For the text-containing cell, return its midpoint in [x, y] coordinate format. 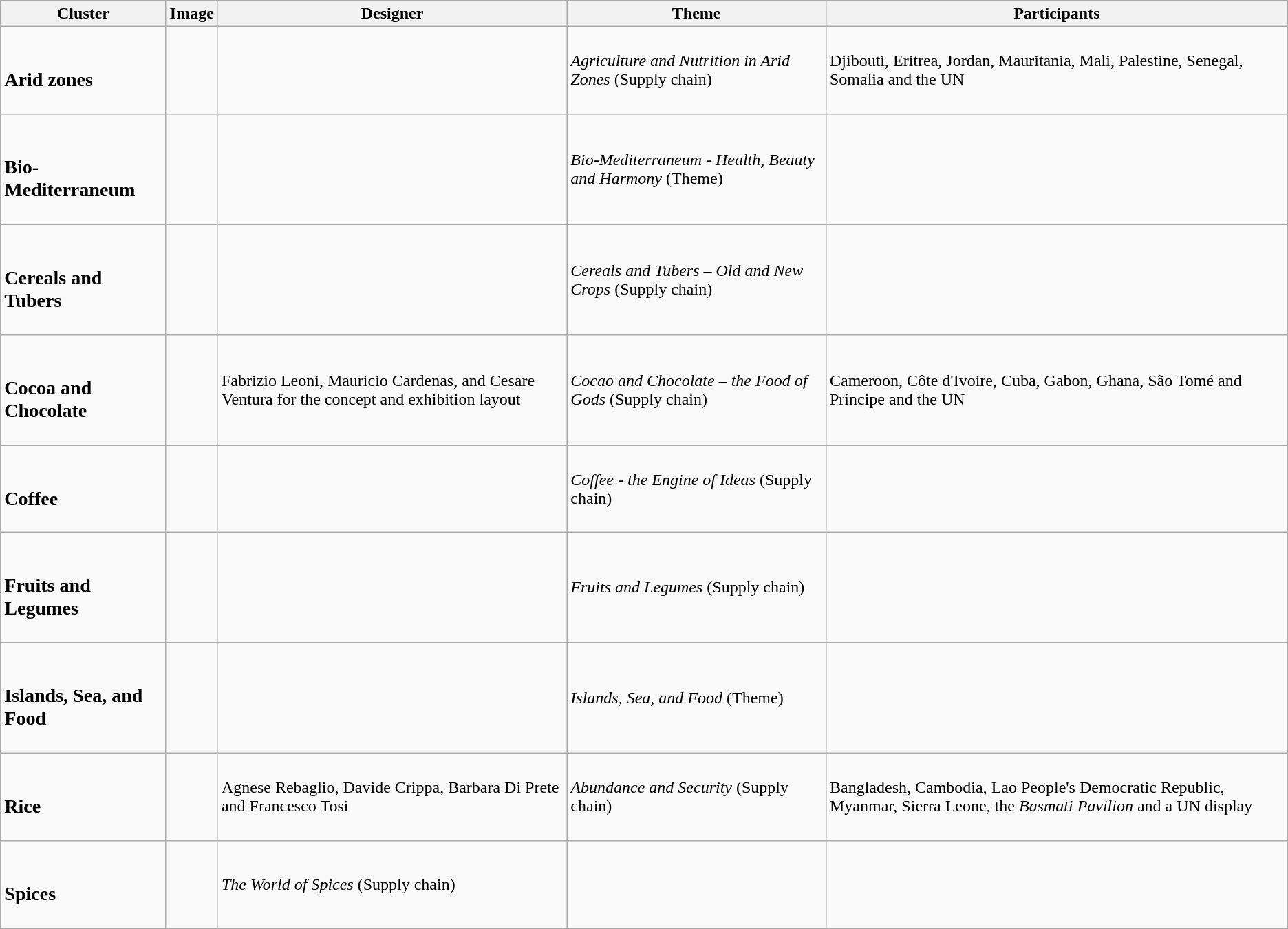
Agnese Rebaglio, Davide Crippa, Barbara Di Prete and Francesco Tosi [392, 797]
Bio-Mediterraneum [84, 169]
Abundance and Security (Supply chain) [696, 797]
Designer [392, 14]
Islands, Sea, and Food (Theme) [696, 698]
Image [191, 14]
Cocao and Chocolate – the Food of Gods (Supply chain) [696, 389]
Djibouti, Eritrea, Jordan, Mauritania, Mali, Palestine, Senegal, Somalia and the UN [1057, 70]
Fruits and Legumes (Supply chain) [696, 588]
Theme [696, 14]
Spices [84, 885]
Cocoa and Chocolate [84, 389]
Cereals and Tubers [84, 279]
Bangladesh, Cambodia, Lao People's Democratic Republic, Myanmar, Sierra Leone, the Basmati Pavilion and a UN display [1057, 797]
Cameroon, Côte d'Ivoire, Cuba, Gabon, Ghana, São Tomé and Príncipe and the UN [1057, 389]
Agriculture and Nutrition in Arid Zones (Supply chain) [696, 70]
Coffee - the Engine of Ideas (Supply chain) [696, 489]
Cluster [84, 14]
Fabrizio Leoni, Mauricio Cardenas, and Cesare Ventura for the concept and exhibition layout [392, 389]
The World of Spices (Supply chain) [392, 885]
Arid zones [84, 70]
Coffee [84, 489]
Islands, Sea, and Food [84, 698]
Bio-Mediterraneum - Health, Beauty and Harmony (Theme) [696, 169]
Cereals and Tubers – Old and New Crops (Supply chain) [696, 279]
Fruits and Legumes [84, 588]
Participants [1057, 14]
Rice [84, 797]
